Determine the (x, y) coordinate at the center of the cell enclosing the given text.  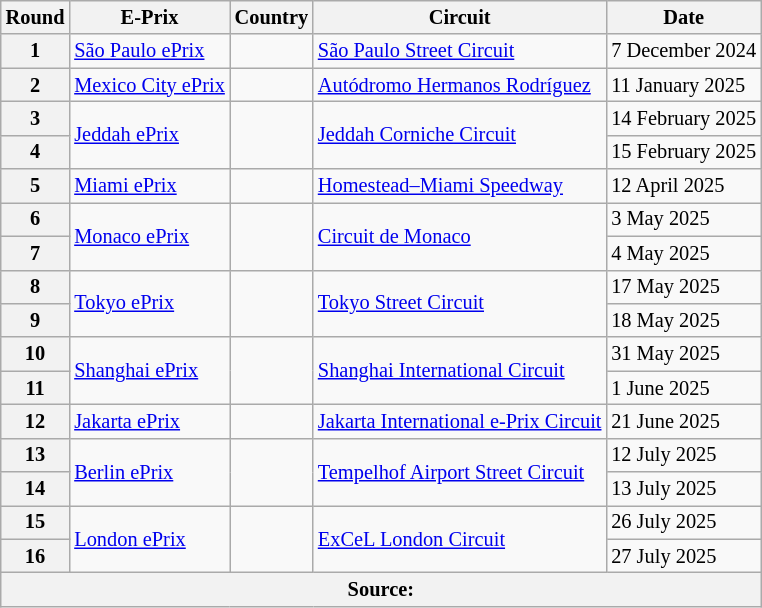
Homestead–Miami Speedway (460, 186)
12 July 2025 (684, 455)
1 June 2025 (684, 388)
Circuit de Monaco (460, 236)
26 July 2025 (684, 522)
Round (36, 17)
10 (36, 354)
Jakarta ePrix (149, 421)
1 (36, 51)
E-Prix (149, 17)
15 (36, 522)
3 (36, 118)
Circuit (460, 17)
Jakarta International e-Prix Circuit (460, 421)
14 February 2025 (684, 118)
Tempelhof Airport Street Circuit (460, 472)
Jeddah Corniche Circuit (460, 134)
4 (36, 152)
Autódromo Hermanos Rodríguez (460, 85)
21 June 2025 (684, 421)
11 January 2025 (684, 85)
Source: (381, 589)
27 July 2025 (684, 556)
13 (36, 455)
Miami ePrix (149, 186)
Monaco ePrix (149, 236)
São Paulo ePrix (149, 51)
7 (36, 253)
5 (36, 186)
9 (36, 320)
15 February 2025 (684, 152)
13 July 2025 (684, 489)
Country (272, 17)
ExCeL London Circuit (460, 538)
Berlin ePrix (149, 472)
São Paulo Street Circuit (460, 51)
12 (36, 421)
8 (36, 287)
London ePrix (149, 538)
31 May 2025 (684, 354)
11 (36, 388)
Jeddah ePrix (149, 134)
12 April 2025 (684, 186)
6 (36, 219)
18 May 2025 (684, 320)
4 May 2025 (684, 253)
17 May 2025 (684, 287)
Tokyo Street Circuit (460, 304)
3 May 2025 (684, 219)
Date (684, 17)
Shanghai ePrix (149, 370)
Shanghai International Circuit (460, 370)
Mexico City ePrix (149, 85)
16 (36, 556)
14 (36, 489)
2 (36, 85)
Tokyo ePrix (149, 304)
7 December 2024 (684, 51)
